Provide the (x, y) coordinate of the cell's center where the given text is located.  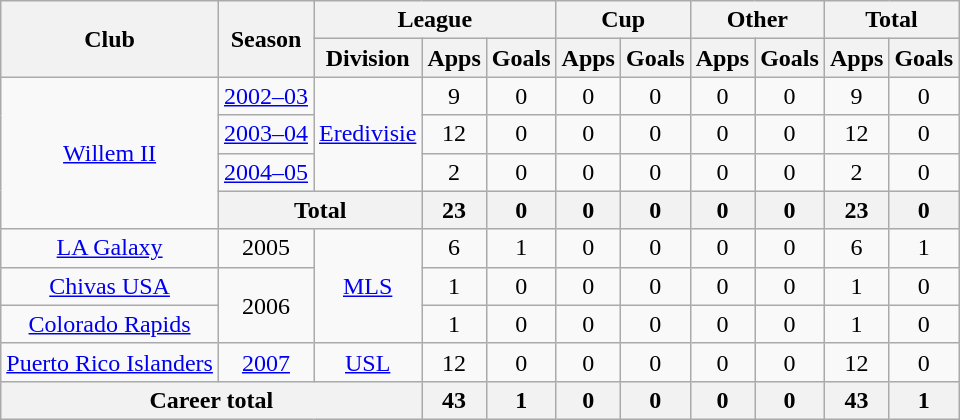
2002–03 (266, 96)
Season (266, 39)
Colorado Rapids (110, 324)
Other (757, 20)
Cup (623, 20)
Willem II (110, 153)
LA Galaxy (110, 248)
Career total (212, 400)
Club (110, 39)
2004–05 (266, 172)
MLS (368, 286)
USL (368, 362)
2006 (266, 305)
League (436, 20)
Puerto Rico Islanders (110, 362)
2007 (266, 362)
2003–04 (266, 134)
Chivas USA (110, 286)
2005 (266, 248)
Eredivisie (368, 134)
Division (368, 58)
